Capture the cell that displays the provided text and extract its (X, Y) central coordinate. 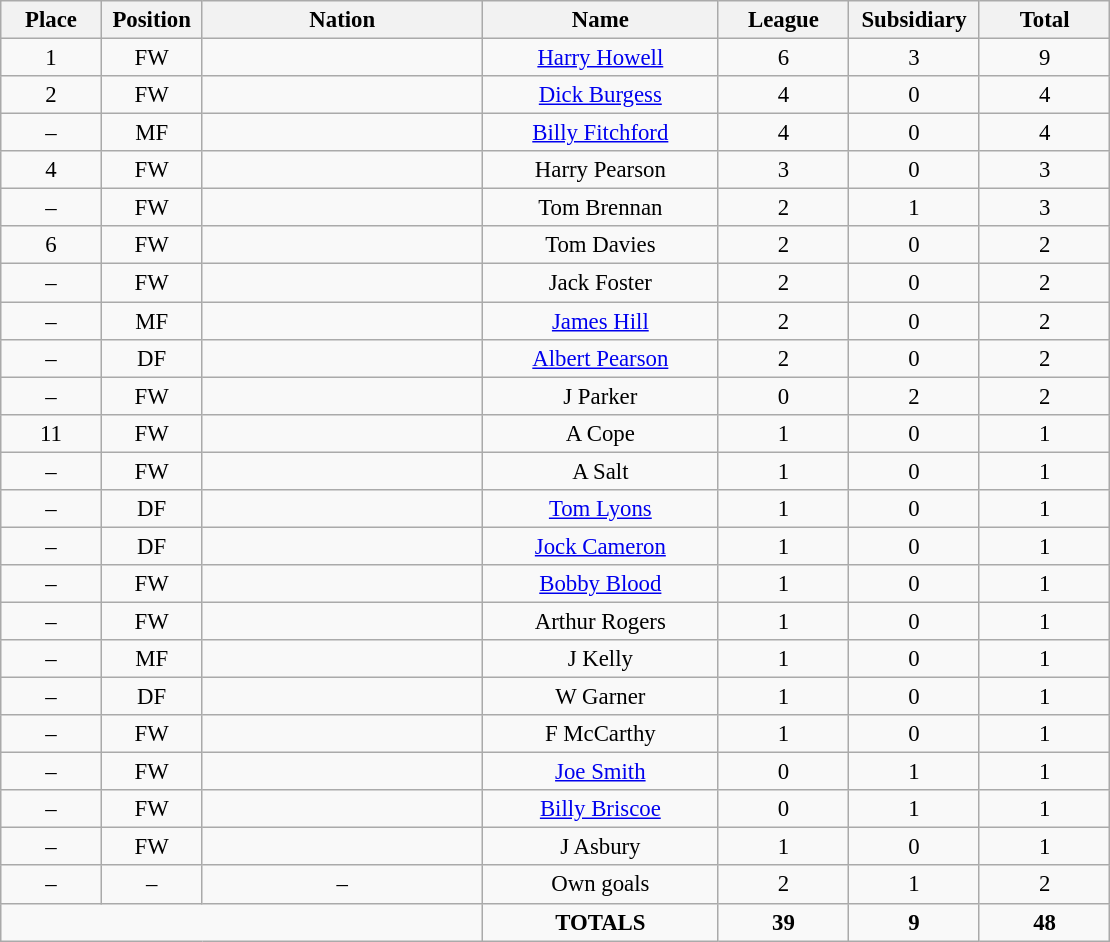
J Kelly (601, 659)
Nation (342, 20)
48 (1044, 922)
Position (152, 20)
Jock Cameron (601, 546)
Place (52, 20)
Joe Smith (601, 772)
Tom Brennan (601, 208)
Tom Lyons (601, 509)
Harry Pearson (601, 170)
Tom Davies (601, 245)
39 (784, 922)
Billy Briscoe (601, 809)
J Asbury (601, 847)
League (784, 20)
Name (601, 20)
James Hill (601, 321)
TOTALS (601, 922)
W Garner (601, 697)
11 (52, 433)
Arthur Rogers (601, 621)
F McCarthy (601, 734)
J Parker (601, 396)
Jack Foster (601, 283)
A Cope (601, 433)
A Salt (601, 471)
Bobby Blood (601, 584)
Subsidiary (914, 20)
Total (1044, 20)
Albert Pearson (601, 358)
Own goals (601, 885)
Billy Fitchford (601, 133)
Dick Burgess (601, 95)
Harry Howell (601, 58)
